Output the (x, y) coordinate of the center of the cell containing the given text.  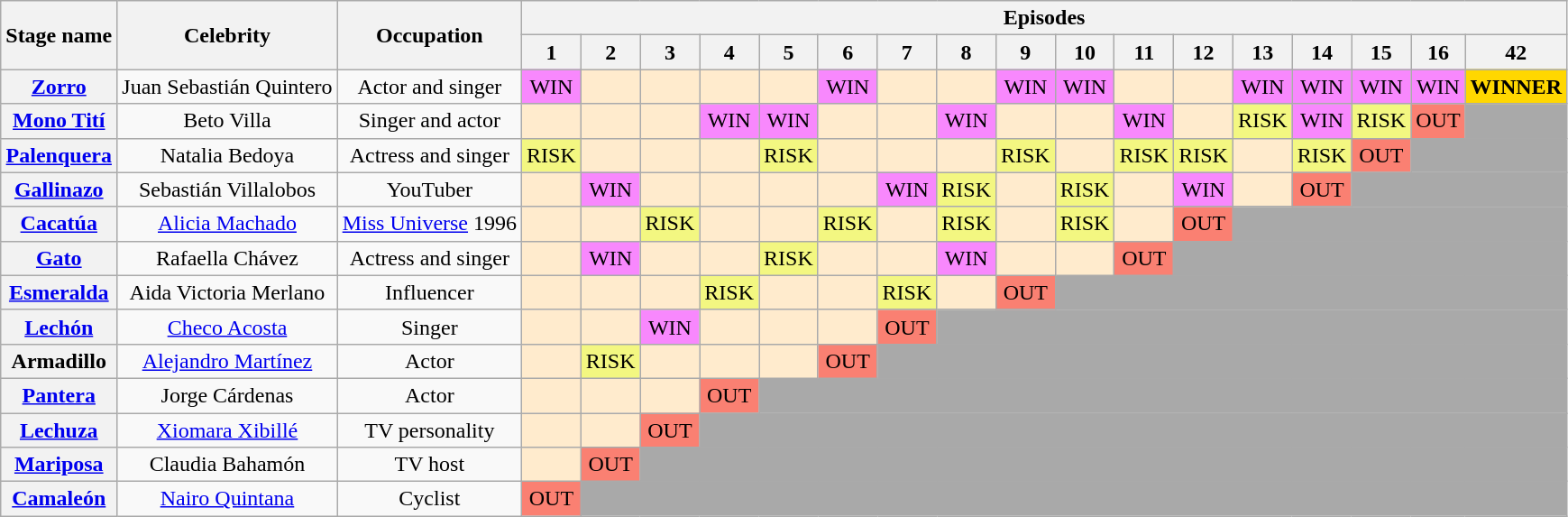
Juan Sebastián Quintero (227, 87)
Occupation (429, 35)
1 (552, 52)
Zorro (60, 87)
Singer and actor (429, 121)
Alicia Machado (227, 224)
Mono Tití (60, 121)
Stage name (60, 35)
Singer (429, 327)
8 (967, 52)
3 (670, 52)
YouTuber (429, 189)
TV personality (429, 430)
Miss Universe 1996 (429, 224)
Actor and singer (429, 87)
Pantera (60, 395)
Rafaella Chávez (227, 258)
Beto Villa (227, 121)
Celebrity (227, 35)
6 (848, 52)
42 (1516, 52)
Gato (60, 258)
TV host (429, 465)
12 (1204, 52)
Natalia Bedoya (227, 155)
Xiomara Xibillé (227, 430)
Camaleón (60, 499)
Armadillo (60, 361)
10 (1085, 52)
Checo Acosta (227, 327)
2 (610, 52)
Alejandro Martínez (227, 361)
13 (1262, 52)
Gallinazo (60, 189)
Nairo Quintana (227, 499)
4 (729, 52)
11 (1144, 52)
14 (1322, 52)
Esmeralda (60, 292)
15 (1381, 52)
Influencer (429, 292)
Cacatúa (60, 224)
Lechuza (60, 430)
Palenquera (60, 155)
7 (907, 52)
Lechón (60, 327)
Sebastián Villalobos (227, 189)
Mariposa (60, 465)
WINNER (1516, 87)
Claudia Bahamón (227, 465)
9 (1025, 52)
Cyclist (429, 499)
Jorge Cárdenas (227, 395)
16 (1438, 52)
Episodes (1044, 18)
Aida Victoria Merlano (227, 292)
5 (789, 52)
